Search for the cell housing the specified text and yield its [X, Y] center coordinate. 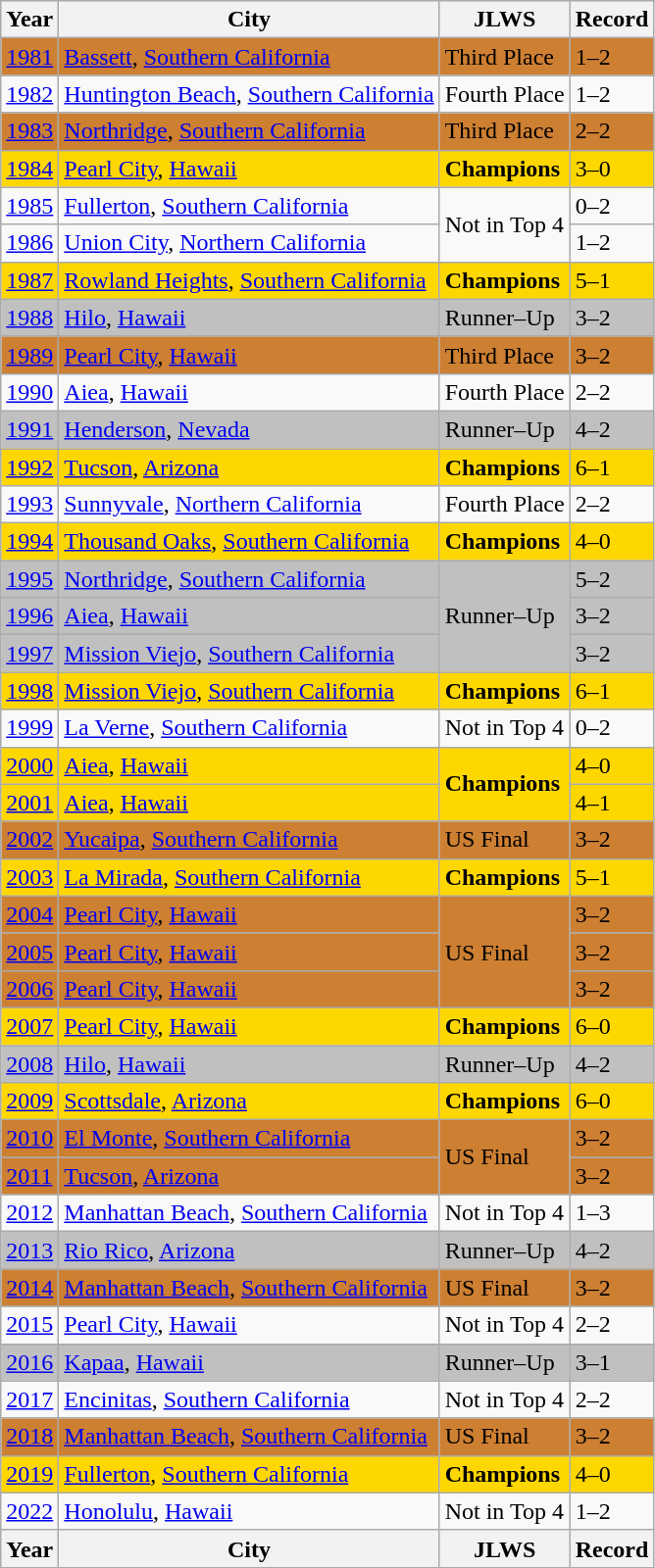
Encinitas, Southern California [249, 1399]
Yucaipa, Southern California [249, 840]
1990 [29, 392]
2006 [29, 989]
2009 [29, 1102]
1992 [29, 467]
1988 [29, 318]
1994 [29, 542]
3–0 [612, 169]
1984 [29, 169]
1–3 [612, 1213]
2014 [29, 1288]
2000 [29, 765]
2015 [29, 1325]
Thousand Oaks, Southern California [249, 542]
Scottsdale, Arizona [249, 1102]
1998 [29, 691]
2017 [29, 1399]
La Verne, Southern California [249, 728]
1986 [29, 243]
Rowland Heights, Southern California [249, 280]
Rio Rico, Arizona [249, 1250]
Henderson, Nevada [249, 429]
2018 [29, 1437]
1981 [29, 57]
3–1 [612, 1362]
El Monte, Southern California [249, 1139]
1995 [29, 579]
2002 [29, 840]
2003 [29, 877]
5–2 [612, 579]
Huntington Beach, Southern California [249, 94]
1985 [29, 206]
1997 [29, 654]
2012 [29, 1213]
1999 [29, 728]
1991 [29, 429]
4–1 [612, 803]
Honolulu, Hawaii [249, 1511]
2013 [29, 1250]
1983 [29, 131]
2004 [29, 914]
Bassett, Southern California [249, 57]
1987 [29, 280]
1996 [29, 616]
Kapaa, Hawaii [249, 1362]
Union City, Northern California [249, 243]
2022 [29, 1511]
2019 [29, 1474]
2005 [29, 952]
1993 [29, 505]
1982 [29, 94]
1989 [29, 355]
2007 [29, 1026]
2011 [29, 1176]
2010 [29, 1139]
Sunnyvale, Northern California [249, 505]
La Mirada, Southern California [249, 877]
2016 [29, 1362]
2008 [29, 1063]
2001 [29, 803]
